Find where the given text appears and provide that cell's center as [x, y] coordinate. 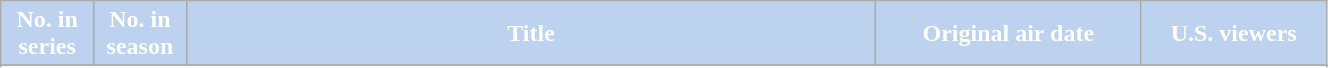
Title [530, 34]
No. in season [140, 34]
Original air date [1008, 34]
No. in series [48, 34]
U.S. viewers [1234, 34]
